Capture the cell that displays the provided text and extract its (X, Y) central coordinate. 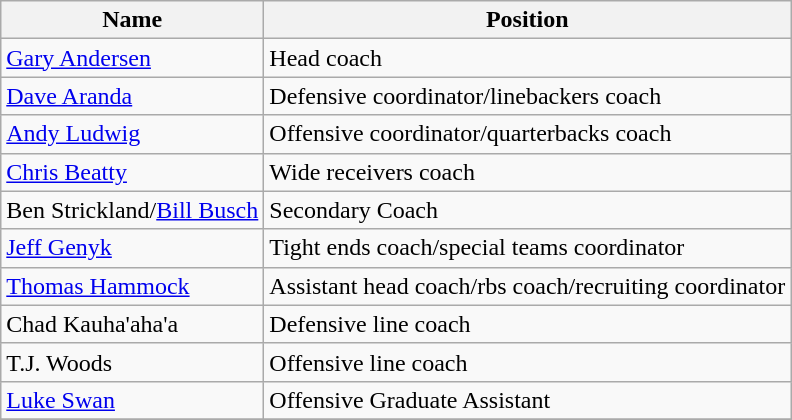
Secondary Coach (528, 210)
Gary Andersen (132, 58)
Chad Kauha'aha'a (132, 324)
Thomas Hammock (132, 286)
Jeff Genyk (132, 248)
Dave Aranda (132, 96)
T.J. Woods (132, 362)
Name (132, 20)
Offensive coordinator/quarterbacks coach (528, 134)
Wide receivers coach (528, 172)
Tight ends coach/special teams coordinator (528, 248)
Andy Ludwig (132, 134)
Ben Strickland/Bill Busch (132, 210)
Defensive line coach (528, 324)
Offensive line coach (528, 362)
Defensive coordinator/linebackers coach (528, 96)
Luke Swan (132, 400)
Head coach (528, 58)
Position (528, 20)
Chris Beatty (132, 172)
Offensive Graduate Assistant (528, 400)
Assistant head coach/rbs coach/recruiting coordinator (528, 286)
